Provide the (X, Y) coordinate of the cell's center where the given text is located.  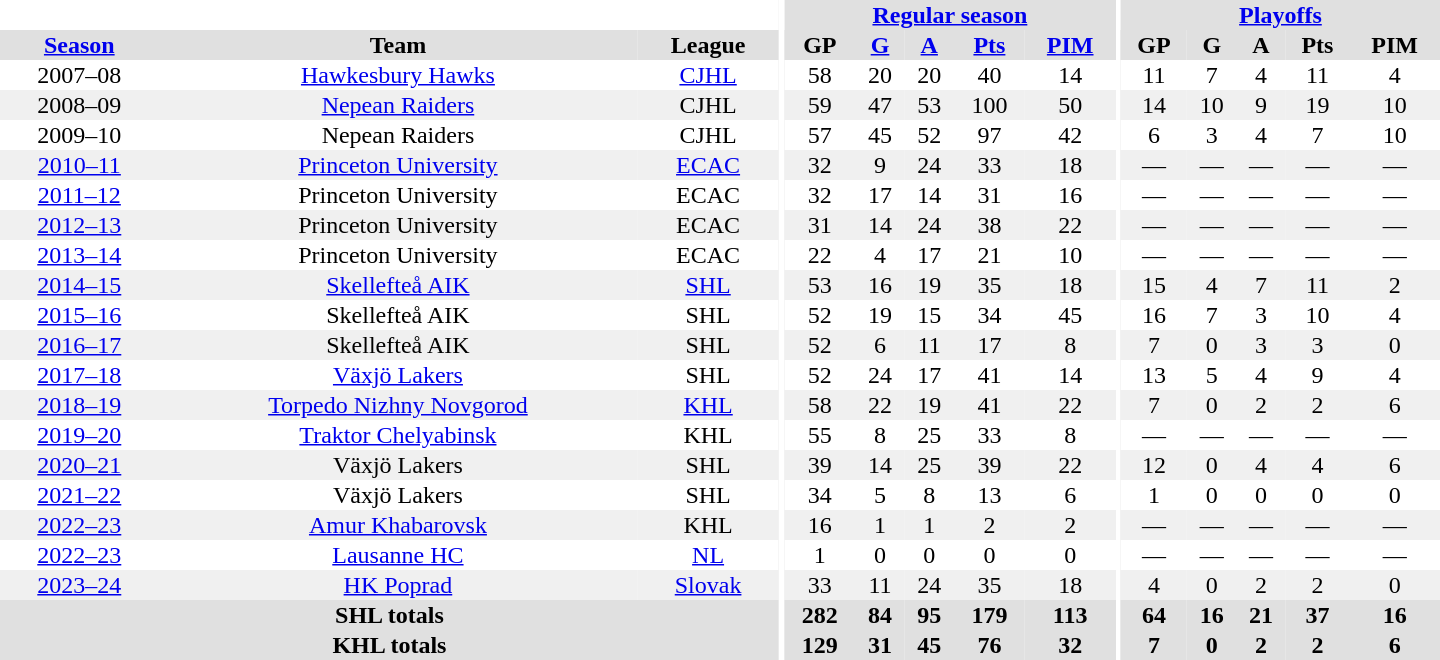
37 (1318, 615)
57 (820, 135)
50 (1070, 105)
Traktor Chelyabinsk (398, 435)
NL (708, 555)
12 (1154, 465)
2023–24 (80, 585)
129 (820, 645)
Team (398, 45)
282 (820, 615)
HK Poprad (398, 585)
Hawkesbury Hawks (398, 75)
2017–18 (80, 375)
55 (820, 435)
2020–21 (80, 465)
KHL totals (390, 645)
2015–16 (80, 315)
2009–10 (80, 135)
76 (990, 645)
2019–20 (80, 435)
Season (80, 45)
League (708, 45)
2010–11 (80, 165)
100 (990, 105)
40 (990, 75)
179 (990, 615)
Regular season (950, 15)
97 (990, 135)
Lausanne HC (398, 555)
84 (880, 615)
2021–22 (80, 495)
2018–19 (80, 405)
2007–08 (80, 75)
Torpedo Nizhny Novgorod (398, 405)
Amur Khabarovsk (398, 525)
42 (1070, 135)
SHL totals (390, 615)
64 (1154, 615)
2008–09 (80, 105)
2016–17 (80, 345)
2011–12 (80, 195)
95 (930, 615)
47 (880, 105)
2014–15 (80, 285)
2013–14 (80, 255)
2012–13 (80, 225)
59 (820, 105)
Slovak (708, 585)
113 (1070, 615)
38 (990, 225)
Playoffs (1280, 15)
